Search for the cell housing the specified text and yield its [X, Y] center coordinate. 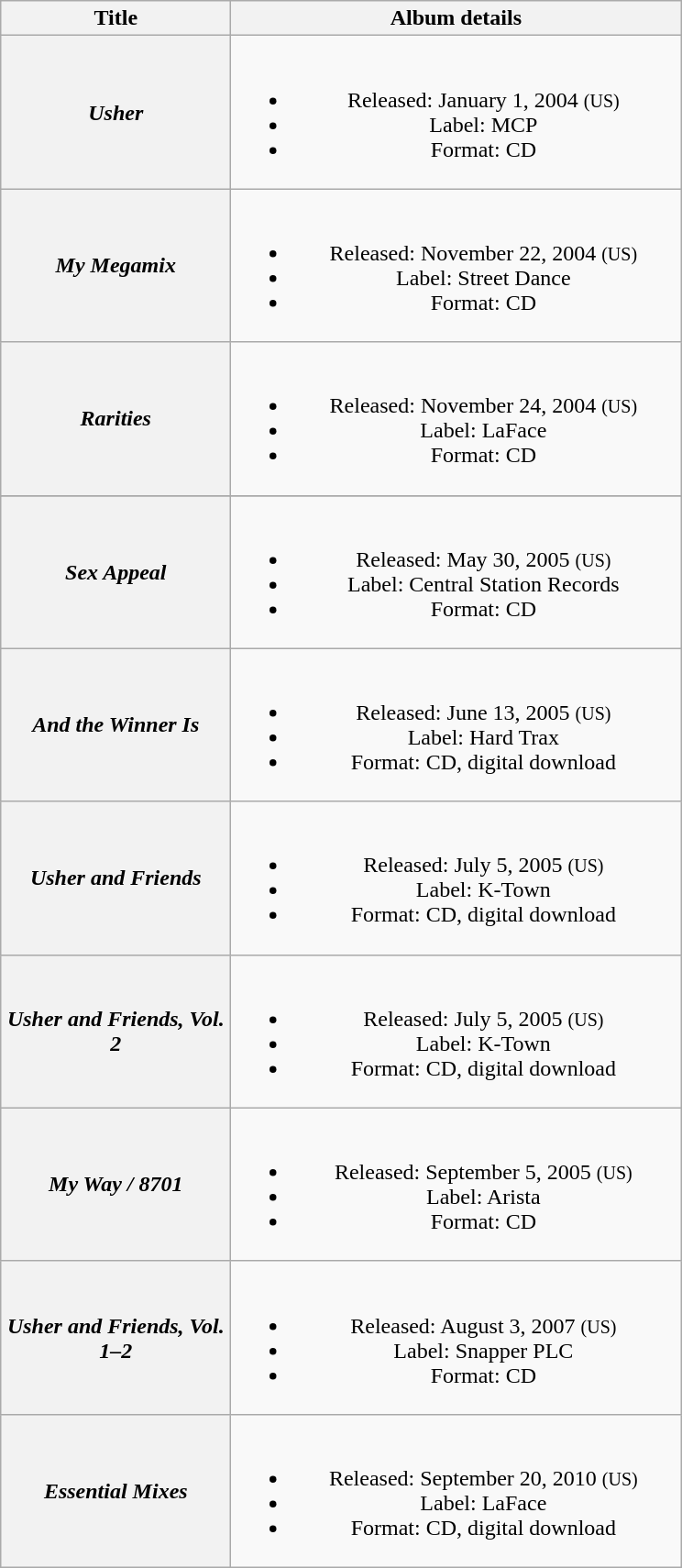
Sex Appeal [115, 572]
Usher and Friends, Vol. 2 [115, 1031]
Released: June 13, 2005 (US)Label: Hard TraxFormat: CD, digital download [456, 724]
Released: September 20, 2010 (US)Label: LaFaceFormat: CD, digital download [456, 1491]
Rarities [115, 418]
Usher [115, 112]
Released: November 24, 2004 (US)Label: LaFaceFormat: CD [456, 418]
Released: August 3, 2007 (US)Label: Snapper PLCFormat: CD [456, 1337]
Album details [456, 18]
My Megamix [115, 266]
Released: January 1, 2004 (US)Label: MCPFormat: CD [456, 112]
Usher and Friends [115, 878]
Usher and Friends, Vol. 1–2 [115, 1337]
Released: May 30, 2005 (US)Label: Central Station RecordsFormat: CD [456, 572]
Essential Mixes [115, 1491]
Released: November 22, 2004 (US)Label: Street DanceFormat: CD [456, 266]
My Way / 8701 [115, 1185]
And the Winner Is [115, 724]
Released: September 5, 2005 (US)Label: AristaFormat: CD [456, 1185]
Title [115, 18]
